Capture the cell that displays the provided text and extract its [x, y] central coordinate. 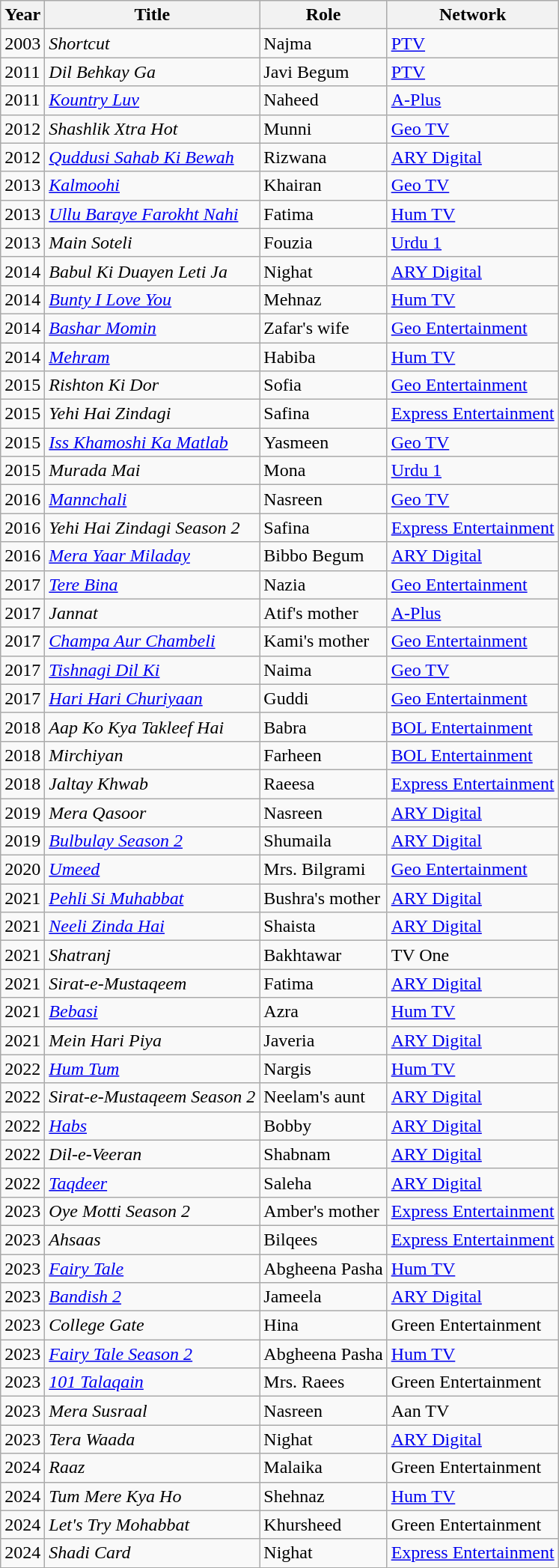
Khairan [323, 186]
Tishnagi Dil Ki [153, 670]
101 Talaqain [153, 1382]
Umeed [153, 870]
Sofia [323, 385]
Mannchali [153, 499]
Quddusi Sahab Ki Bewah [153, 157]
Azra [323, 1012]
Neeli Zinda Hai [153, 927]
Dil Behkay Ga [153, 72]
Bobby [323, 1126]
Main Soteli [153, 242]
Malaika [323, 1468]
Nargis [323, 1069]
Raaz [153, 1468]
Kountry Luv [153, 100]
Taqdeer [153, 1183]
Yehi Hai Zindagi [153, 414]
Shehnaz [323, 1496]
Bakhtawar [323, 955]
Jaltay Khwab [153, 784]
Year [22, 15]
Habs [153, 1126]
Mirchiyan [153, 755]
Hina [323, 1326]
Hari Hari Churiyaan [153, 698]
Zafar's wife [323, 328]
Oye Motti Season 2 [153, 1211]
Mrs. Raees [323, 1382]
Javi Begum [323, 72]
Aap Ko Kya Takleef Hai [153, 727]
Shumaila [323, 841]
Nazia [323, 585]
College Gate [153, 1326]
Sirat-e-Mustaqeem Season 2 [153, 1097]
Fairy Tale Season 2 [153, 1354]
Hum Tum [153, 1069]
2020 [22, 870]
Yehi Hai Zindagi Season 2 [153, 528]
Shabnam [323, 1154]
Fairy Tale [153, 1269]
Naima [323, 670]
Habiba [323, 357]
Najma [323, 43]
TV One [473, 955]
Sirat-e-Mustaqeem [153, 983]
Shaista [323, 927]
Bunty I Love You [153, 299]
Guddi [323, 698]
Aan TV [473, 1411]
Javeria [323, 1040]
Saleha [323, 1183]
Jameela [323, 1297]
Bibbo Begum [323, 556]
Shatranj [153, 955]
Ahsaas [153, 1239]
Farheen [323, 755]
Bebasi [153, 1012]
Amber's mother [323, 1211]
Bushra's mother [323, 898]
Bandish 2 [153, 1297]
Mera Yaar Miladay [153, 556]
Shashlik Xtra Hot [153, 129]
Ullu Baraye Farokht Nahi [153, 214]
Naheed [323, 100]
Mera Susraal [153, 1411]
Bashar Momin [153, 328]
Tere Bina [153, 585]
Munni [323, 129]
Neelam's aunt [323, 1097]
Babra [323, 727]
Fouzia [323, 242]
Mrs. Bilgrami [323, 870]
Mehnaz [323, 299]
Tera Waada [153, 1439]
Babul Ki Duayen Leti Ja [153, 271]
Mera Qasoor [153, 812]
Shadi Card [153, 1553]
Dil-e-Veeran [153, 1154]
Atif's mother [323, 613]
Shortcut [153, 43]
Murada Mai [153, 471]
Role [323, 15]
Bulbulay Season 2 [153, 841]
Kalmoohi [153, 186]
Iss Khamoshi Ka Matlab [153, 442]
Rizwana [323, 157]
Bilqees [323, 1239]
Mona [323, 471]
Kami's mother [323, 641]
Title [153, 15]
Rishton Ki Dor [153, 385]
Jannat [153, 613]
2003 [22, 43]
Let's Try Mohabbat [153, 1525]
Pehli Si Muhabbat [153, 898]
Champa Aur Chambeli [153, 641]
Mein Hari Piya [153, 1040]
Network [473, 15]
Mehram [153, 357]
Yasmeen [323, 442]
Raeesa [323, 784]
Khursheed [323, 1525]
Tum Mere Kya Ho [153, 1496]
